Find where the given text appears and provide that cell's center as (x, y) coordinate. 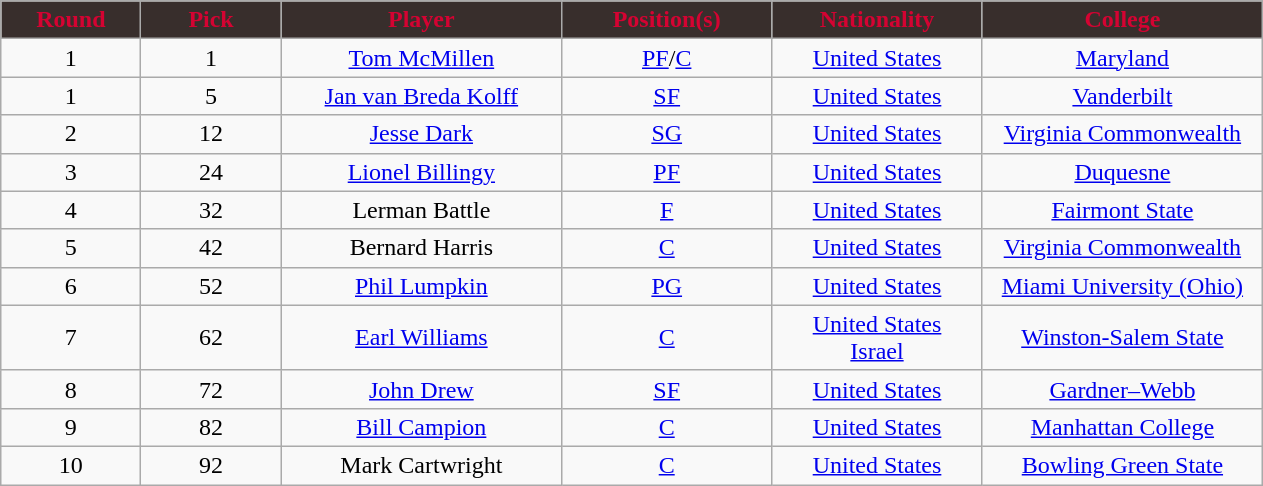
32 (211, 210)
12 (211, 134)
Gardner–Webb (1122, 389)
Mark Cartwright (421, 465)
Duquesne (1122, 172)
Jesse Dark (421, 134)
Phil Lumpkin (421, 286)
Vanderbilt (1122, 96)
Bowling Green State (1122, 465)
PF (667, 172)
8 (71, 389)
Fairmont State (1122, 210)
Jan van Breda Kolff (421, 96)
7 (71, 338)
Player (421, 20)
Earl Williams (421, 338)
Lerman Battle (421, 210)
Miami University (Ohio) (1122, 286)
Tom McMillen (421, 58)
4 (71, 210)
6 (71, 286)
Manhattan College (1122, 427)
PG (667, 286)
Nationality (877, 20)
72 (211, 389)
Round (71, 20)
Winston-Salem State (1122, 338)
United States Israel (877, 338)
3 (71, 172)
9 (71, 427)
10 (71, 465)
24 (211, 172)
SG (667, 134)
John Drew (421, 389)
Pick (211, 20)
82 (211, 427)
62 (211, 338)
College (1122, 20)
92 (211, 465)
PF/C (667, 58)
52 (211, 286)
42 (211, 248)
Lionel Billingy (421, 172)
2 (71, 134)
F (667, 210)
Bernard Harris (421, 248)
Position(s) (667, 20)
Bill Campion (421, 427)
Maryland (1122, 58)
